For the text-containing cell, return its midpoint in [x, y] coordinate format. 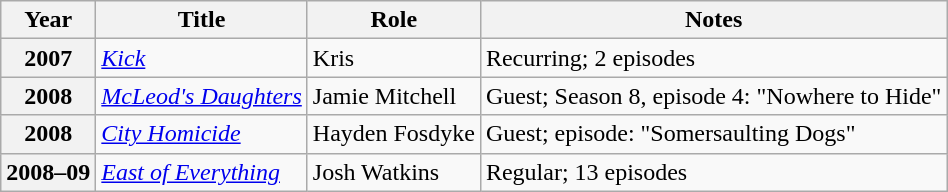
Year [48, 20]
Title [202, 20]
Kris [394, 58]
Role [394, 20]
Notes [714, 20]
East of Everything [202, 172]
Jamie Mitchell [394, 96]
Guest; Season 8, episode 4: "Nowhere to Hide" [714, 96]
McLeod's Daughters [202, 96]
Guest; episode: "Somersaulting Dogs" [714, 134]
2008–09 [48, 172]
2007 [48, 58]
Hayden Fosdyke [394, 134]
Recurring; 2 episodes [714, 58]
Kick [202, 58]
City Homicide [202, 134]
Regular; 13 episodes [714, 172]
Josh Watkins [394, 172]
